Capture the cell that displays the provided text and extract its [x, y] central coordinate. 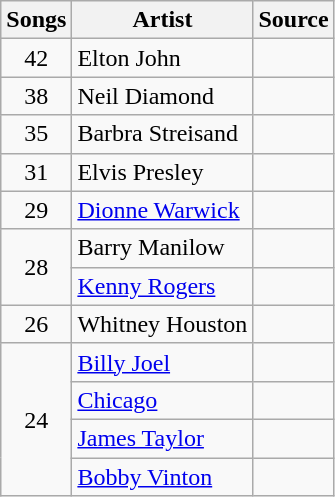
Neil Diamond [162, 96]
James Taylor [162, 438]
Dionne Warwick [162, 210]
Elton John [162, 58]
29 [36, 210]
35 [36, 134]
Barry Manilow [162, 248]
Billy Joel [162, 362]
Songs [36, 20]
Bobby Vinton [162, 477]
24 [36, 419]
28 [36, 267]
Kenny Rogers [162, 286]
Whitney Houston [162, 324]
Source [294, 20]
42 [36, 58]
26 [36, 324]
31 [36, 172]
Artist [162, 20]
Barbra Streisand [162, 134]
Elvis Presley [162, 172]
38 [36, 96]
Chicago [162, 400]
